Search for the cell housing the specified text and yield its (x, y) center coordinate. 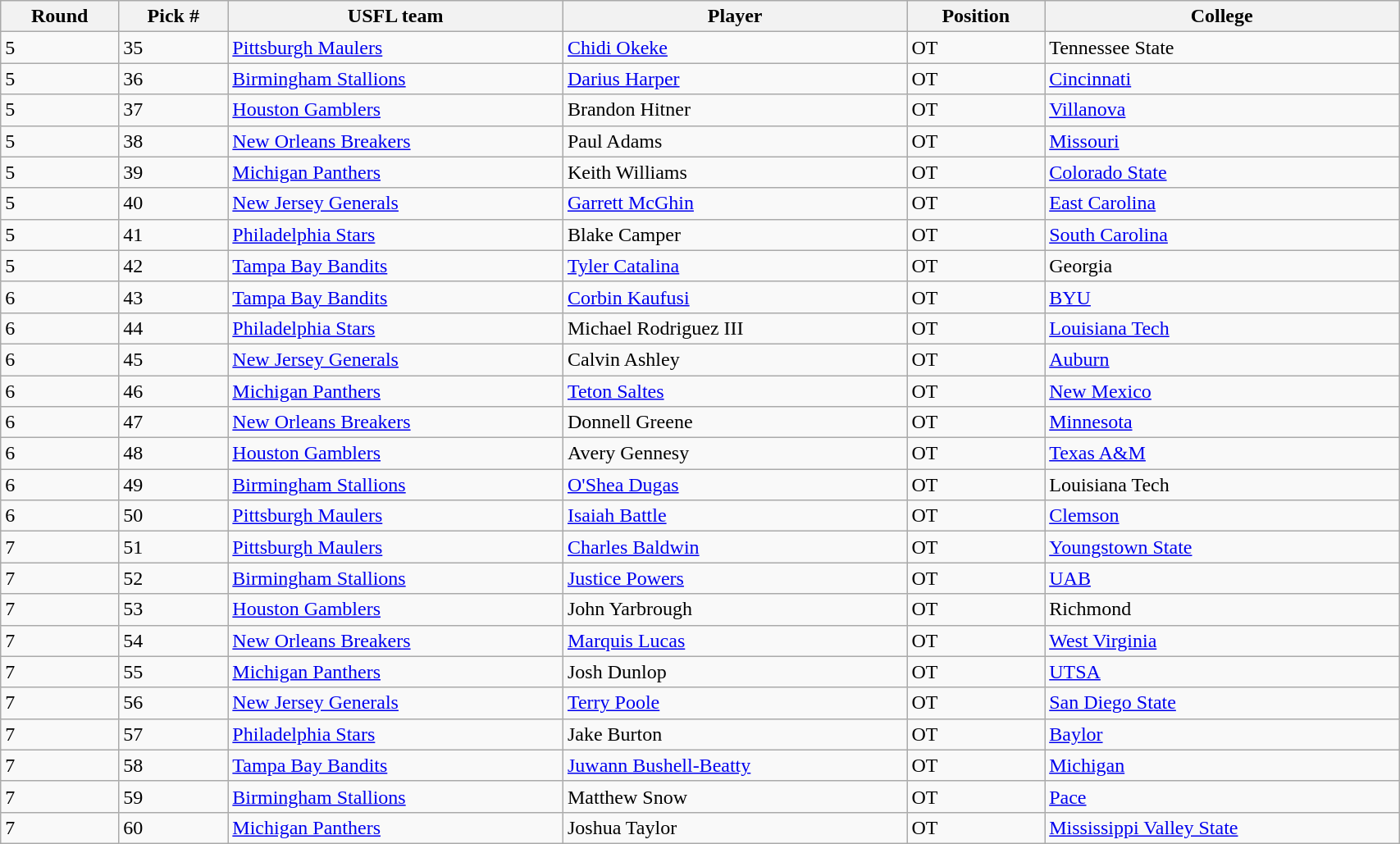
Keith Williams (735, 172)
Michael Rodriguez III (735, 328)
Texas A&M (1222, 454)
John Yarbrough (735, 609)
36 (174, 79)
Mississippi Valley State (1222, 828)
Missouri (1222, 141)
Round (60, 16)
Villanova (1222, 110)
Joshua Taylor (735, 828)
Brandon Hitner (735, 110)
BYU (1222, 297)
43 (174, 297)
40 (174, 203)
Richmond (1222, 609)
55 (174, 672)
College (1222, 16)
Garrett McGhin (735, 203)
49 (174, 485)
Pick # (174, 16)
USFL team (395, 16)
Darius Harper (735, 79)
53 (174, 609)
Auburn (1222, 359)
48 (174, 454)
38 (174, 141)
Georgia (1222, 266)
57 (174, 734)
Calvin Ashley (735, 359)
Isaiah Battle (735, 516)
60 (174, 828)
Corbin Kaufusi (735, 297)
Pace (1222, 796)
54 (174, 641)
Player (735, 16)
51 (174, 547)
56 (174, 703)
Position (976, 16)
UTSA (1222, 672)
42 (174, 266)
Clemson (1222, 516)
Tennessee State (1222, 48)
Baylor (1222, 734)
37 (174, 110)
UAB (1222, 578)
35 (174, 48)
41 (174, 235)
58 (174, 765)
Cincinnati (1222, 79)
South Carolina (1222, 235)
Chidi Okeke (735, 48)
Matthew Snow (735, 796)
50 (174, 516)
New Mexico (1222, 391)
Tyler Catalina (735, 266)
Donnell Greene (735, 422)
Blake Camper (735, 235)
Paul Adams (735, 141)
Colorado State (1222, 172)
Juwann Bushell-Beatty (735, 765)
San Diego State (1222, 703)
Teton Saltes (735, 391)
39 (174, 172)
Avery Gennesy (735, 454)
Youngstown State (1222, 547)
Marquis Lucas (735, 641)
Justice Powers (735, 578)
Josh Dunlop (735, 672)
Charles Baldwin (735, 547)
Minnesota (1222, 422)
47 (174, 422)
Michigan (1222, 765)
46 (174, 391)
Jake Burton (735, 734)
45 (174, 359)
Terry Poole (735, 703)
O'Shea Dugas (735, 485)
West Virginia (1222, 641)
East Carolina (1222, 203)
59 (174, 796)
44 (174, 328)
52 (174, 578)
